Pinpoint the cell where the given text exists, returning its (X, Y) midpoint coordinate. 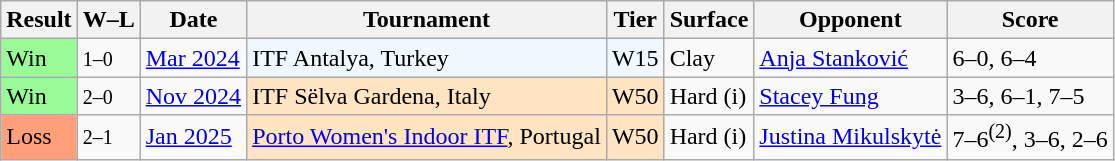
W–L (108, 20)
Tier (635, 20)
Justina Mikulskytė (850, 138)
Result (39, 20)
2–0 (108, 96)
Jan 2025 (193, 138)
ITF Antalya, Turkey (427, 58)
Tournament (427, 20)
1–0 (108, 58)
3–6, 6–1, 7–5 (1030, 96)
6–0, 6–4 (1030, 58)
Mar 2024 (193, 58)
7–6(2), 3–6, 2–6 (1030, 138)
Surface (709, 20)
Date (193, 20)
2–1 (108, 138)
Nov 2024 (193, 96)
Clay (709, 58)
W15 (635, 58)
ITF Sëlva Gardena, Italy (427, 96)
Opponent (850, 20)
Stacey Fung (850, 96)
Porto Women's Indoor ITF, Portugal (427, 138)
Loss (39, 138)
Anja Stanković (850, 58)
Score (1030, 20)
